Pinpoint the cell where the given text exists, returning its [x, y] midpoint coordinate. 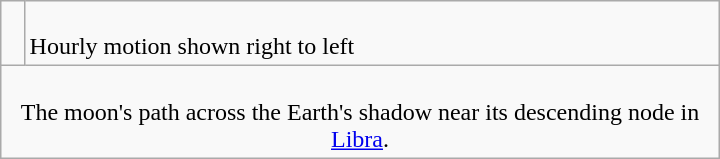
The moon's path across the Earth's shadow near its descending node in Libra. [360, 112]
Hourly motion shown right to left [372, 34]
